Detect which cell encompasses the target text, then output its (x, y) center coordinate. 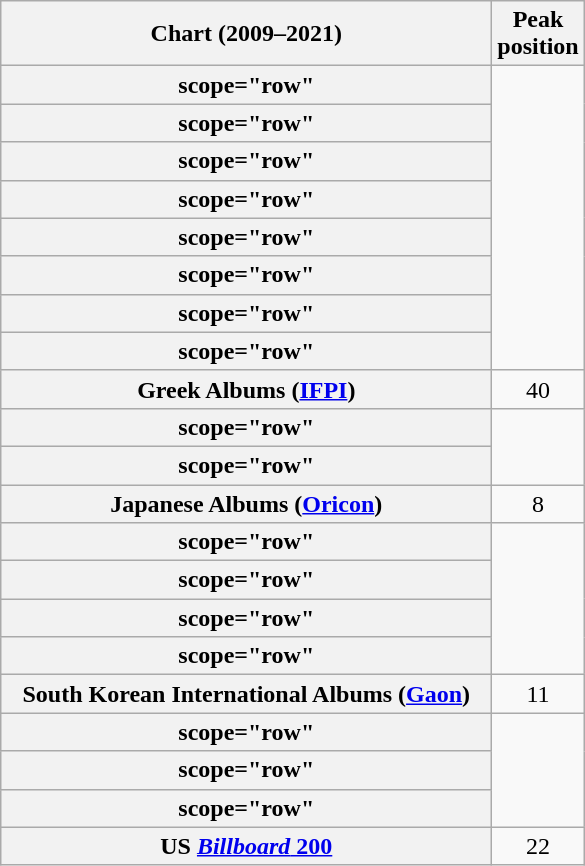
11 (538, 694)
Chart (2009–2021) (246, 34)
8 (538, 503)
US Billboard 200 (246, 846)
40 (538, 389)
Japanese Albums (Oricon) (246, 503)
22 (538, 846)
Peakposition (538, 34)
Greek Albums (IFPI) (246, 389)
South Korean International Albums (Gaon) (246, 694)
